Extract the [x, y] coordinate from the center of the cell holding the provided text.  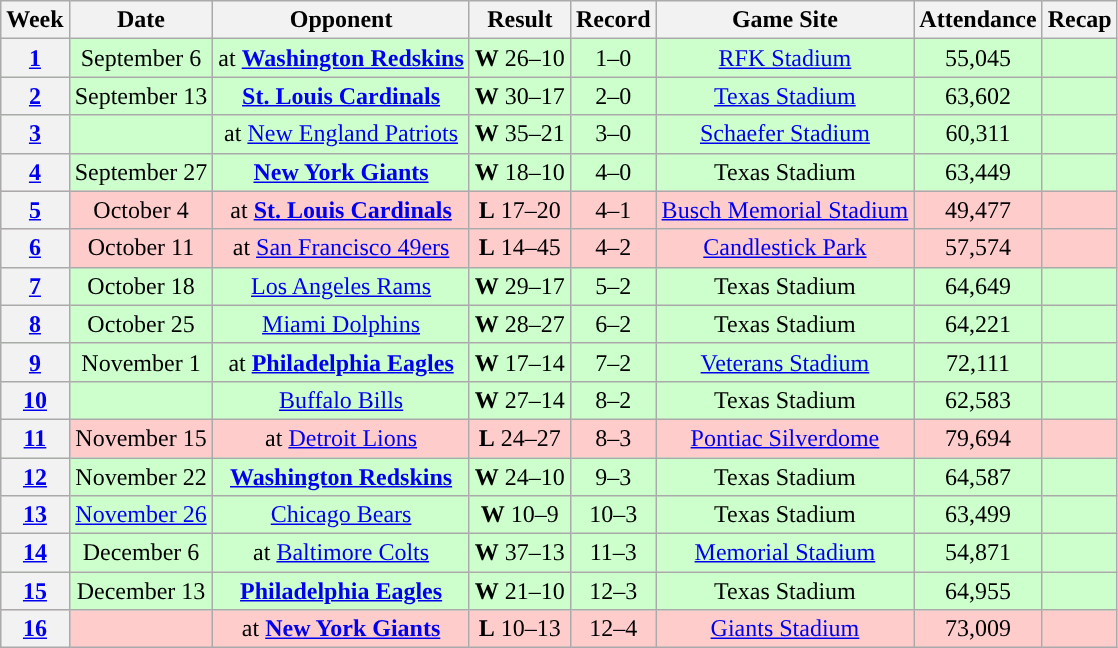
RFK Stadium [785, 58]
W 21–10 [520, 591]
L 24–27 [520, 438]
10–3 [613, 515]
10 [35, 400]
W 26–10 [520, 58]
Veterans Stadium [785, 362]
54,871 [978, 553]
Week [35, 20]
W 17–14 [520, 362]
8 [35, 324]
62,583 [978, 400]
L 14–45 [520, 248]
St. Louis Cardinals [341, 96]
Attendance [978, 20]
7–2 [613, 362]
Schaefer Stadium [785, 134]
1–0 [613, 58]
Washington Redskins [341, 477]
4–0 [613, 172]
55,045 [978, 58]
12–4 [613, 629]
11–3 [613, 553]
November 1 [141, 362]
Buffalo Bills [341, 400]
49,477 [978, 210]
W 24–10 [520, 477]
at Detroit Lions [341, 438]
63,602 [978, 96]
Busch Memorial Stadium [785, 210]
at San Francisco 49ers [341, 248]
W 27–14 [520, 400]
Record [613, 20]
79,694 [978, 438]
W 10–9 [520, 515]
November 15 [141, 438]
6–2 [613, 324]
5 [35, 210]
W 35–21 [520, 134]
New York Giants [341, 172]
3–0 [613, 134]
at Philadelphia Eagles [341, 362]
16 [35, 629]
63,449 [978, 172]
11 [35, 438]
Los Angeles Rams [341, 286]
Pontiac Silverdome [785, 438]
2–0 [613, 96]
Miami Dolphins [341, 324]
W 28–27 [520, 324]
64,587 [978, 477]
64,221 [978, 324]
Philadelphia Eagles [341, 591]
November 26 [141, 515]
Opponent [341, 20]
Recap [1080, 20]
60,311 [978, 134]
September 6 [141, 58]
W 18–10 [520, 172]
72,111 [978, 362]
8–3 [613, 438]
at Baltimore Colts [341, 553]
5–2 [613, 286]
14 [35, 553]
at Washington Redskins [341, 58]
7 [35, 286]
Chicago Bears [341, 515]
September 27 [141, 172]
Candlestick Park [785, 248]
64,955 [978, 591]
6 [35, 248]
12–3 [613, 591]
63,499 [978, 515]
9 [35, 362]
13 [35, 515]
64,649 [978, 286]
October 18 [141, 286]
Giants Stadium [785, 629]
September 13 [141, 96]
at New York Giants [341, 629]
L 17–20 [520, 210]
Memorial Stadium [785, 553]
9–3 [613, 477]
Game Site [785, 20]
W 37–13 [520, 553]
November 22 [141, 477]
October 25 [141, 324]
3 [35, 134]
December 6 [141, 553]
12 [35, 477]
W 29–17 [520, 286]
at St. Louis Cardinals [341, 210]
8–2 [613, 400]
Result [520, 20]
at New England Patriots [341, 134]
October 11 [141, 248]
15 [35, 591]
73,009 [978, 629]
December 13 [141, 591]
57,574 [978, 248]
L 10–13 [520, 629]
October 4 [141, 210]
4 [35, 172]
2 [35, 96]
W 30–17 [520, 96]
4–2 [613, 248]
Date [141, 20]
1 [35, 58]
4–1 [613, 210]
